Detect which cell encompasses the target text, then output its (X, Y) center coordinate. 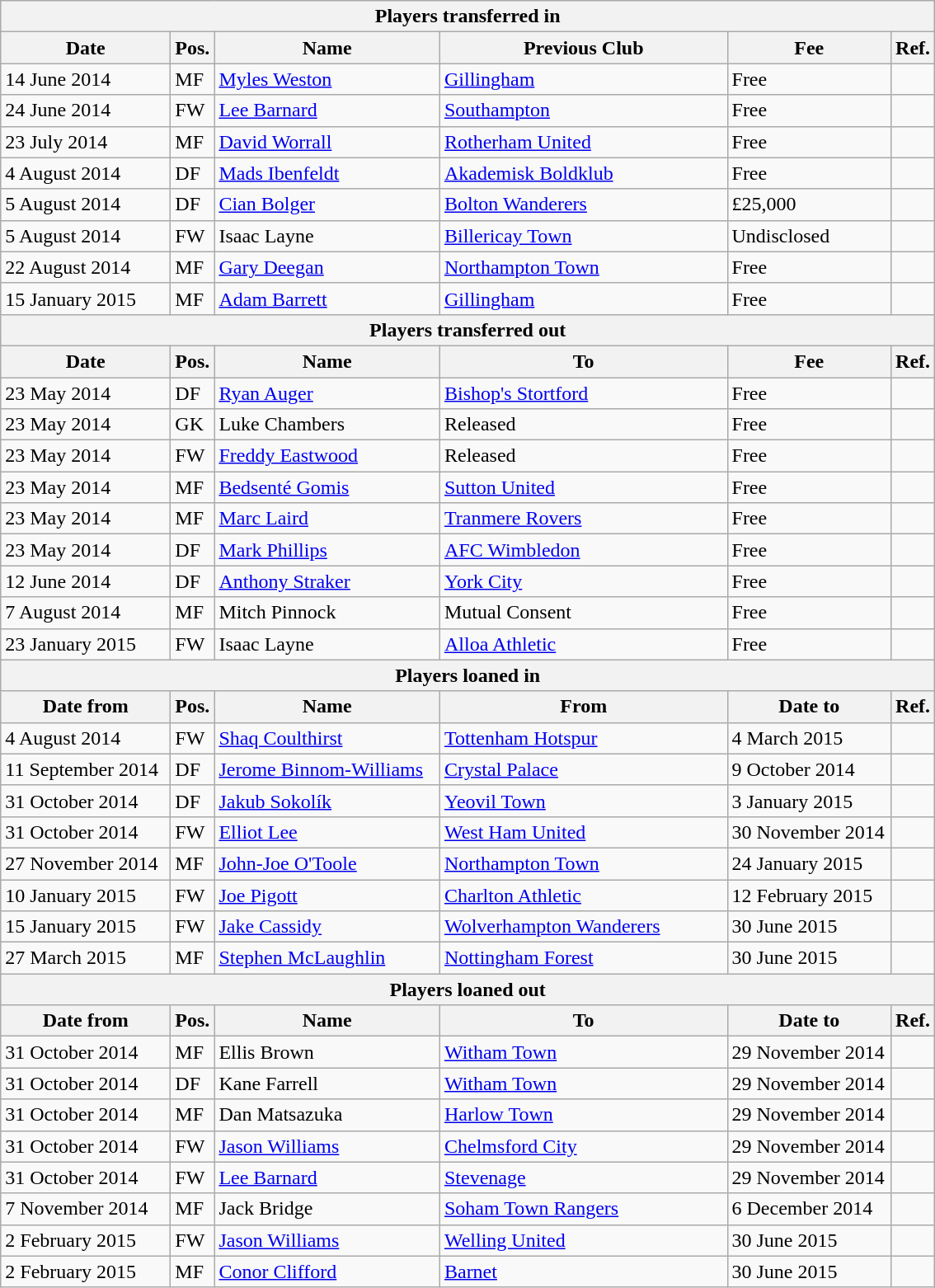
Luke Chambers (327, 425)
Adam Barrett (327, 298)
Undisclosed (810, 236)
Southampton (584, 110)
Conor Clifford (327, 1272)
Billericay Town (584, 236)
Bishop's Stortford (584, 393)
27 March 2015 (86, 958)
Joe Pigott (327, 895)
24 January 2015 (810, 863)
Harlow Town (584, 1115)
Players loaned out (468, 990)
Jerome Binnom-Williams (327, 769)
Rotherham United (584, 142)
Mutual Consent (584, 613)
Elliot Lee (327, 832)
Mads Ibenfeldt (327, 173)
3 January 2015 (810, 801)
23 July 2014 (86, 142)
23 January 2015 (86, 644)
Jack Bridge (327, 1209)
Mark Phillips (327, 550)
7 August 2014 (86, 613)
Mitch Pinnock (327, 613)
12 June 2014 (86, 581)
£25,000 (810, 204)
Anthony Straker (327, 581)
Stephen McLaughlin (327, 958)
Wolverhampton Wanderers (584, 927)
Soham Town Rangers (584, 1209)
30 November 2014 (810, 832)
7 November 2014 (86, 1209)
Jake Cassidy (327, 927)
4 March 2015 (810, 738)
Tottenham Hotspur (584, 738)
Alloa Athletic (584, 644)
Crystal Palace (584, 769)
Players loaned in (468, 675)
From (584, 707)
Stevenage (584, 1178)
Previous Club (584, 48)
Akademisk Boldklub (584, 173)
Dan Matsazuka (327, 1115)
24 June 2014 (86, 110)
Myles Weston (327, 79)
22 August 2014 (86, 267)
Ellis Brown (327, 1052)
6 December 2014 (810, 1209)
Players transferred out (468, 330)
Welling United (584, 1240)
10 January 2015 (86, 895)
Freddy Eastwood (327, 456)
Players transferred in (468, 16)
27 November 2014 (86, 863)
York City (584, 581)
Chelmsford City (584, 1146)
9 October 2014 (810, 769)
Charlton Athletic (584, 895)
Yeovil Town (584, 801)
Shaq Coulthirst (327, 738)
11 September 2014 (86, 769)
Nottingham Forest (584, 958)
Marc Laird (327, 519)
Sutton United (584, 487)
Bolton Wanderers (584, 204)
GK (193, 425)
Ryan Auger (327, 393)
Bedsenté Gomis (327, 487)
Cian Bolger (327, 204)
Barnet (584, 1272)
John-Joe O'Toole (327, 863)
12 February 2015 (810, 895)
AFC Wimbledon (584, 550)
Gary Deegan (327, 267)
David Worrall (327, 142)
Jakub Sokolík (327, 801)
Kane Farrell (327, 1084)
West Ham United (584, 832)
Tranmere Rovers (584, 519)
14 June 2014 (86, 79)
